Output the [X, Y] coordinate of the center of the cell containing the given text.  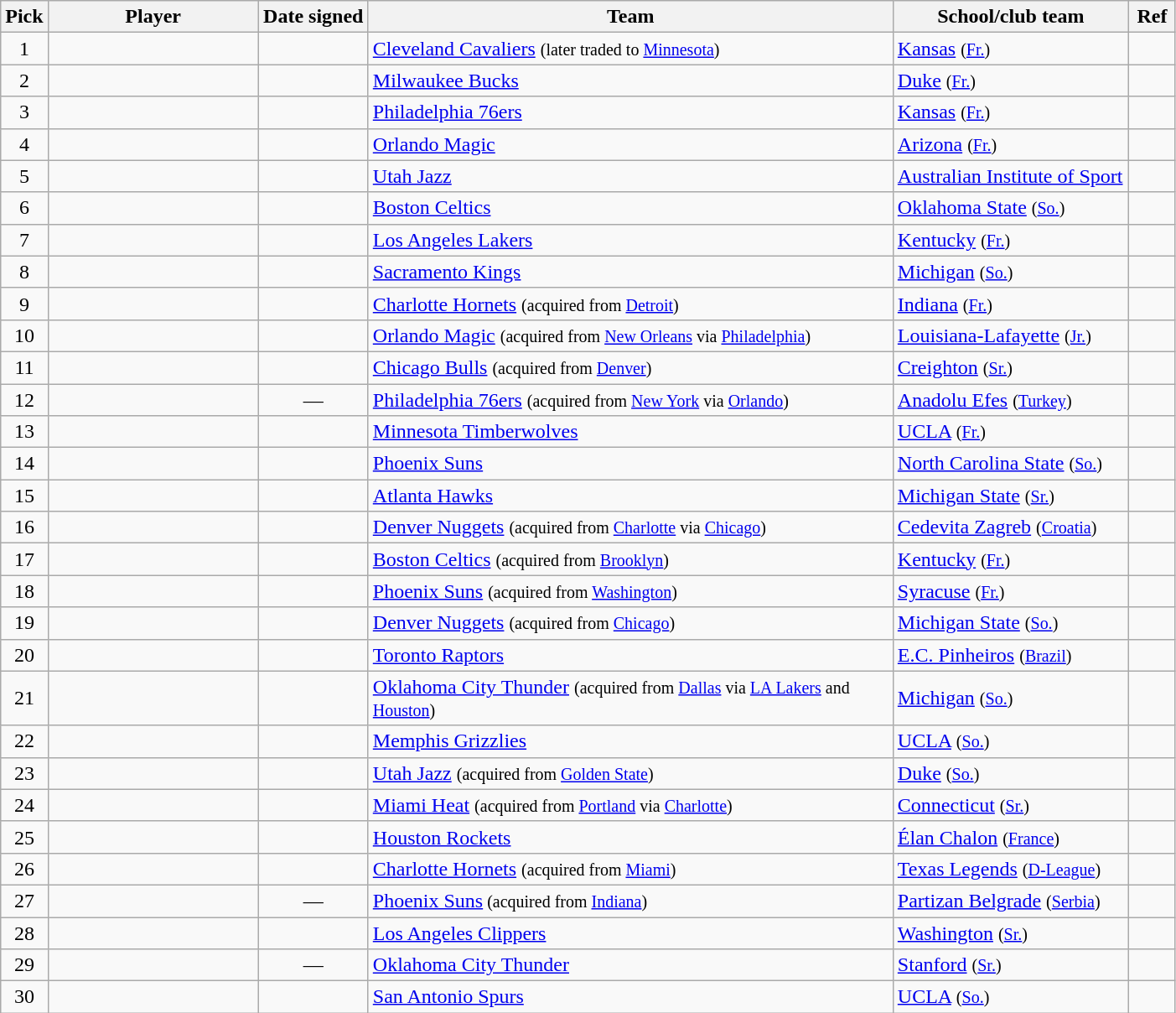
Boston Celtics [630, 208]
Cedevita Zagreb (Croatia) [1011, 527]
26 [24, 869]
Orlando Magic [630, 144]
Pick [24, 17]
Philadelphia 76ers (acquired from New York via Orlando) [630, 400]
7 [24, 240]
North Carolina State (So.) [1011, 464]
4 [24, 144]
29 [24, 965]
2 [24, 81]
Stanford (Sr.) [1011, 965]
Oklahoma State (So.) [1011, 208]
Utah Jazz (acquired from Golden State) [630, 773]
6 [24, 208]
Philadelphia 76ers [630, 112]
8 [24, 272]
16 [24, 527]
Connecticut (Sr.) [1011, 805]
Anadolu Efes (Turkey) [1011, 400]
Player [153, 17]
Los Angeles Lakers [630, 240]
Team [630, 17]
Charlotte Hornets (acquired from Miami) [630, 869]
San Antonio Spurs [630, 997]
15 [24, 496]
Michigan State (So.) [1011, 623]
24 [24, 805]
10 [24, 335]
Sacramento Kings [630, 272]
Phoenix Suns (acquired from Washington) [630, 591]
25 [24, 837]
Indiana (Fr.) [1011, 304]
Date signed [313, 17]
23 [24, 773]
18 [24, 591]
Miami Heat (acquired from Portland via Charlotte) [630, 805]
19 [24, 623]
9 [24, 304]
Australian Institute of Sport [1011, 176]
28 [24, 933]
Minnesota Timberwolves [630, 432]
Charlotte Hornets (acquired from Detroit) [630, 304]
20 [24, 655]
30 [24, 997]
14 [24, 464]
Oklahoma City Thunder [630, 965]
11 [24, 367]
Utah Jazz [630, 176]
Los Angeles Clippers [630, 933]
Arizona (Fr.) [1011, 144]
Memphis Grizzlies [630, 741]
Creighton (Sr.) [1011, 367]
Duke (So.) [1011, 773]
Élan Chalon (France) [1011, 837]
E.C. Pinheiros (Brazil) [1011, 655]
13 [24, 432]
Phoenix Suns (acquired from Indiana) [630, 901]
Houston Rockets [630, 837]
5 [24, 176]
Ref [1152, 17]
Orlando Magic (acquired from New Orleans via Philadelphia) [630, 335]
21 [24, 698]
1 [24, 49]
12 [24, 400]
Texas Legends (D-League) [1011, 869]
Washington (Sr.) [1011, 933]
Partizan Belgrade (Serbia) [1011, 901]
3 [24, 112]
17 [24, 559]
Milwaukee Bucks [630, 81]
Oklahoma City Thunder (acquired from Dallas via LA Lakers and Houston) [630, 698]
Louisiana-Lafayette (Jr.) [1011, 335]
Boston Celtics (acquired from Brooklyn) [630, 559]
Atlanta Hawks [630, 496]
Duke (Fr.) [1011, 81]
School/club team [1011, 17]
27 [24, 901]
Michigan State (Sr.) [1011, 496]
Denver Nuggets (acquired from Charlotte via Chicago) [630, 527]
22 [24, 741]
Cleveland Cavaliers (later traded to Minnesota) [630, 49]
Toronto Raptors [630, 655]
Syracuse (Fr.) [1011, 591]
Phoenix Suns [630, 464]
Chicago Bulls (acquired from Denver) [630, 367]
Denver Nuggets (acquired from Chicago) [630, 623]
UCLA (Fr.) [1011, 432]
